Pinpoint the cell where the given text exists, returning its [X, Y] midpoint coordinate. 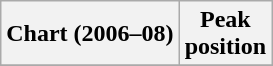
Peakposition [225, 34]
Chart (2006–08) [90, 34]
